Locate the cell with the specified text and output its (x, y) center coordinate. 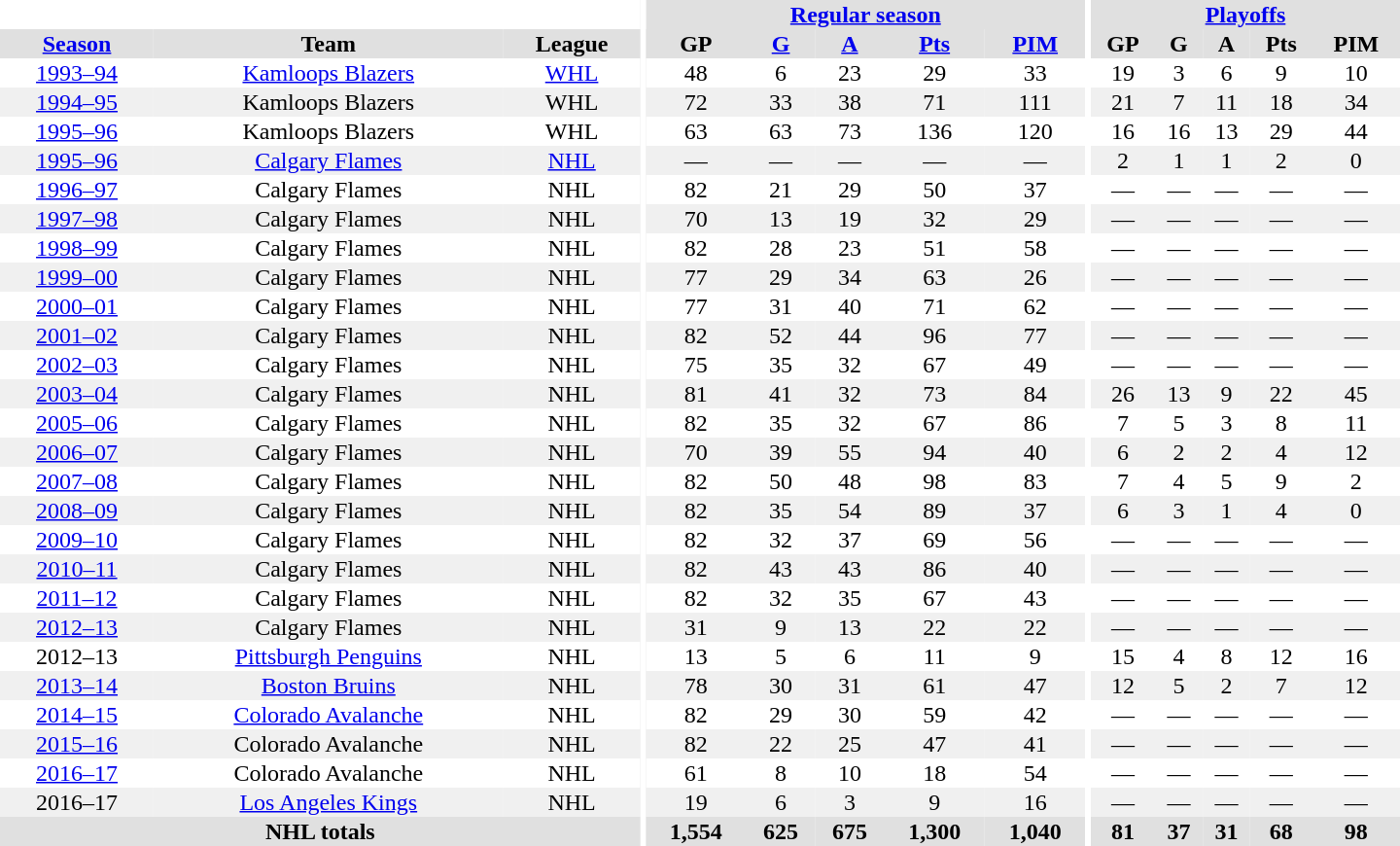
1998–99 (77, 248)
Season (77, 44)
2005–06 (77, 423)
2003–04 (77, 394)
2002–03 (77, 365)
38 (850, 102)
2007–08 (77, 481)
28 (782, 248)
2011–12 (77, 598)
1997–98 (77, 219)
2015–16 (77, 744)
Los Angeles Kings (329, 802)
58 (1035, 248)
2001–02 (77, 335)
15 (1123, 656)
51 (934, 248)
2006–07 (77, 452)
39 (782, 452)
83 (1035, 481)
1,554 (696, 831)
Regular season (865, 15)
Team (329, 44)
78 (696, 686)
1994–95 (77, 102)
89 (934, 511)
42 (1035, 715)
675 (850, 831)
25 (850, 744)
1,040 (1035, 831)
625 (782, 831)
75 (696, 365)
2000–01 (77, 306)
1999–00 (77, 277)
1993–94 (77, 73)
56 (1035, 540)
68 (1281, 831)
69 (934, 540)
136 (934, 131)
1996–97 (77, 190)
59 (934, 715)
96 (934, 335)
League (572, 44)
Boston Bruins (329, 686)
120 (1035, 131)
2014–15 (77, 715)
94 (934, 452)
84 (1035, 394)
45 (1356, 394)
Playoffs (1245, 15)
2010–11 (77, 569)
55 (850, 452)
72 (696, 102)
1,300 (934, 831)
52 (782, 335)
49 (1035, 365)
62 (1035, 306)
2008–09 (77, 511)
2013–14 (77, 686)
Pittsburgh Penguins (329, 656)
111 (1035, 102)
NHL totals (321, 831)
2009–10 (77, 540)
